Find where the given text appears and provide that cell's center as [x, y] coordinate. 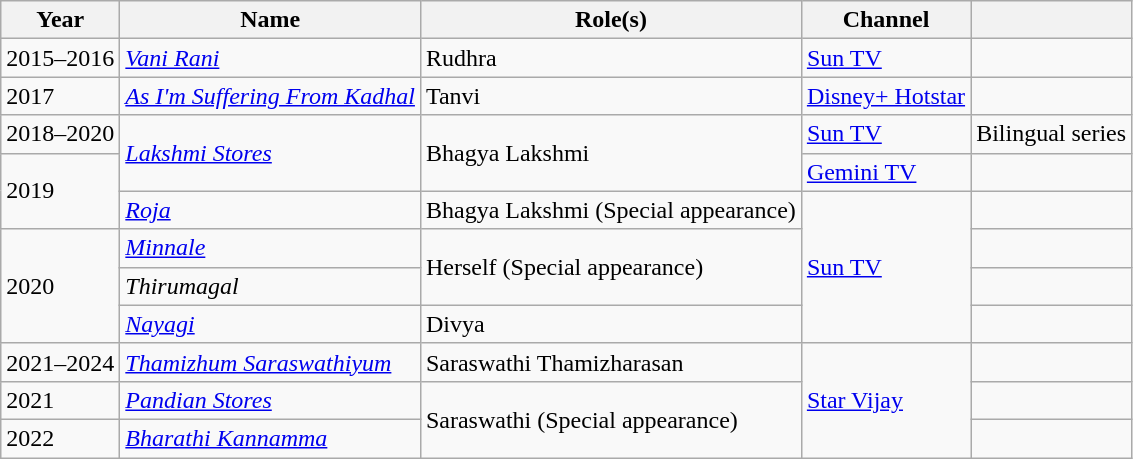
2021 [60, 400]
Minnale [270, 248]
Thamizhum Saraswathiyum [270, 362]
Nayagi [270, 324]
2019 [60, 191]
2020 [60, 286]
2015–2016 [60, 58]
2017 [60, 96]
Saraswathi Thamizharasan [610, 362]
Star Vijay [886, 400]
Channel [886, 20]
Tanvi [610, 96]
Bhagya Lakshmi [610, 153]
2018–2020 [60, 134]
Herself (Special appearance) [610, 267]
Disney+ Hotstar [886, 96]
Bhagya Lakshmi (Special appearance) [610, 210]
Name [270, 20]
Divya [610, 324]
As I'm Suffering From Kadhal [270, 96]
Gemini TV [886, 172]
Thirumagal [270, 286]
Bilingual series [1052, 134]
Vani Rani [270, 58]
2022 [60, 438]
Saraswathi (Special appearance) [610, 419]
2021–2024 [60, 362]
Year [60, 20]
Rudhra [610, 58]
Lakshmi Stores [270, 153]
Pandian Stores [270, 400]
Roja [270, 210]
Role(s) [610, 20]
Bharathi Kannamma [270, 438]
